Provide the [x, y] coordinate of the cell's center where the given text is located.  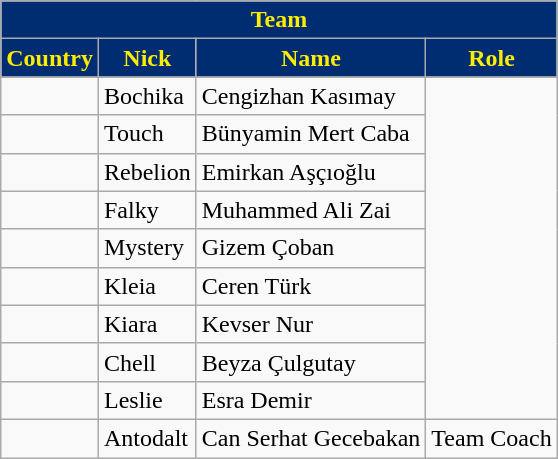
Bünyamin Mert Caba [311, 134]
Leslie [147, 400]
Cengizhan Kasımay [311, 96]
Antodalt [147, 438]
Name [311, 58]
Kleia [147, 286]
Rebelion [147, 172]
Kevser Nur [311, 324]
Beyza Çulgutay [311, 362]
Country [50, 58]
Role [492, 58]
Emirkan Aşçıoğlu [311, 172]
Kiara [147, 324]
Touch [147, 134]
Bochika [147, 96]
Muhammed Ali Zai [311, 210]
Team Coach [492, 438]
Falky [147, 210]
Ceren Türk [311, 286]
Mystery [147, 248]
Nick [147, 58]
Esra Demir [311, 400]
Chell [147, 362]
Gizem Çoban [311, 248]
Team [279, 20]
Can Serhat Gecebakan [311, 438]
